Capture the cell that displays the provided text and extract its [X, Y] central coordinate. 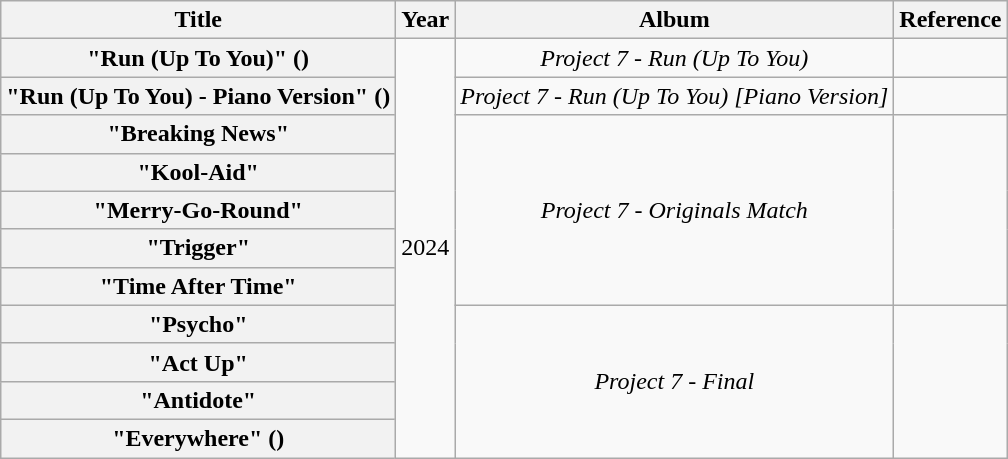
Reference [950, 20]
"Act Up" [198, 362]
2024 [426, 248]
"Antidote" [198, 400]
"Kool-Aid" [198, 172]
Title [198, 20]
"Psycho" [198, 324]
"Run (Up To You) - Piano Version" () [198, 96]
Project 7 - Final [674, 381]
"Everywhere" () [198, 438]
Year [426, 20]
"Trigger" [198, 248]
Project 7 - Run (Up To You) [674, 58]
"Merry-Go-Round" [198, 210]
"Time After Time" [198, 286]
Project 7 - Originals Match [674, 210]
"Breaking News" [198, 134]
Album [674, 20]
Project 7 - Run (Up To You) [Piano Version] [674, 96]
"Run (Up To You)" () [198, 58]
